For the text-containing cell, return its midpoint in [x, y] coordinate format. 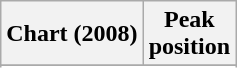
Chart (2008) [72, 34]
Peak position [189, 34]
